Detect which cell encompasses the target text, then output its [x, y] center coordinate. 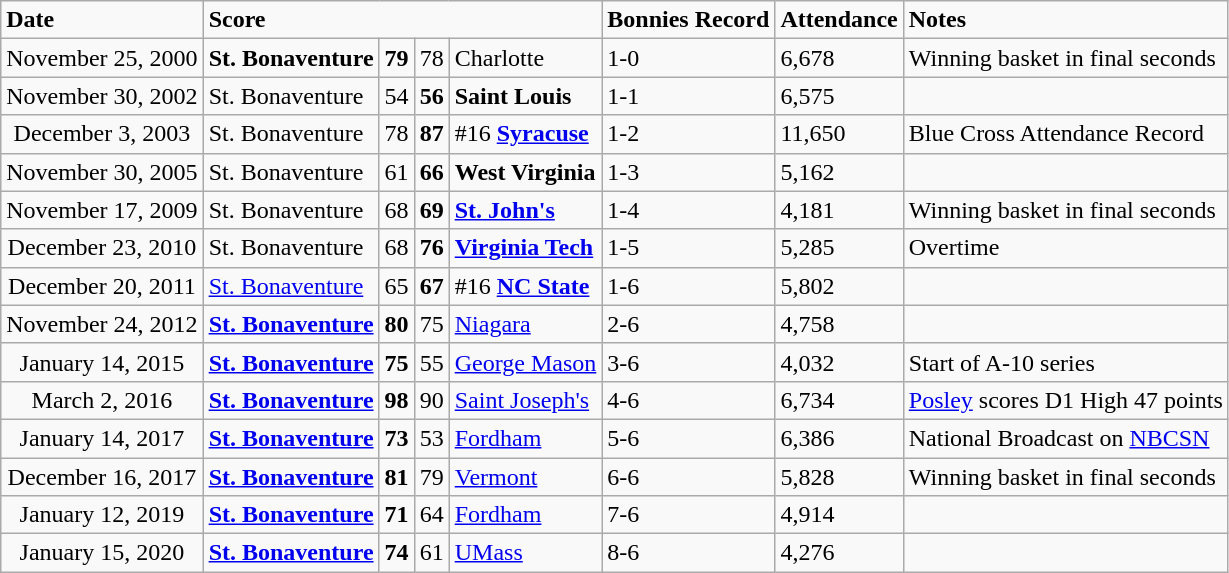
Virginia Tech [526, 248]
98 [396, 400]
5,802 [839, 286]
Date [102, 20]
December 20, 2011 [102, 286]
West Virginia [526, 172]
64 [432, 515]
71 [396, 515]
George Mason [526, 362]
80 [396, 324]
Saint Joseph's [526, 400]
November 25, 2000 [102, 58]
#16 Syracuse [526, 134]
January 12, 2019 [102, 515]
5-6 [688, 438]
Posley scores D1 High 47 points [1066, 400]
4-6 [688, 400]
November 24, 2012 [102, 324]
1-4 [688, 210]
Vermont [526, 477]
Overtime [1066, 248]
National Broadcast on NBCSN [1066, 438]
6-6 [688, 477]
6,386 [839, 438]
54 [396, 96]
7-6 [688, 515]
4,181 [839, 210]
Charlotte [526, 58]
1-5 [688, 248]
76 [432, 248]
Bonnies Record [688, 20]
53 [432, 438]
81 [396, 477]
November 30, 2002 [102, 96]
5,285 [839, 248]
Start of A-10 series [1066, 362]
4,276 [839, 553]
March 2, 2016 [102, 400]
Niagara [526, 324]
Attendance [839, 20]
January 15, 2020 [102, 553]
66 [432, 172]
67 [432, 286]
69 [432, 210]
November 17, 2009 [102, 210]
1-0 [688, 58]
4,758 [839, 324]
December 16, 2017 [102, 477]
65 [396, 286]
73 [396, 438]
6,575 [839, 96]
Saint Louis [526, 96]
Blue Cross Attendance Record [1066, 134]
2-6 [688, 324]
56 [432, 96]
6,678 [839, 58]
1-3 [688, 172]
Notes [1066, 20]
December 3, 2003 [102, 134]
11,650 [839, 134]
55 [432, 362]
90 [432, 400]
January 14, 2015 [102, 362]
UMass [526, 553]
74 [396, 553]
5,162 [839, 172]
6,734 [839, 400]
November 30, 2005 [102, 172]
December 23, 2010 [102, 248]
4,914 [839, 515]
1-6 [688, 286]
4,032 [839, 362]
Score [402, 20]
5,828 [839, 477]
3-6 [688, 362]
87 [432, 134]
1-2 [688, 134]
8-6 [688, 553]
St. John's [526, 210]
#16 NC State [526, 286]
1-1 [688, 96]
January 14, 2017 [102, 438]
